Scan for the cell matching the given text and deliver its (x, y) coordinate at center. 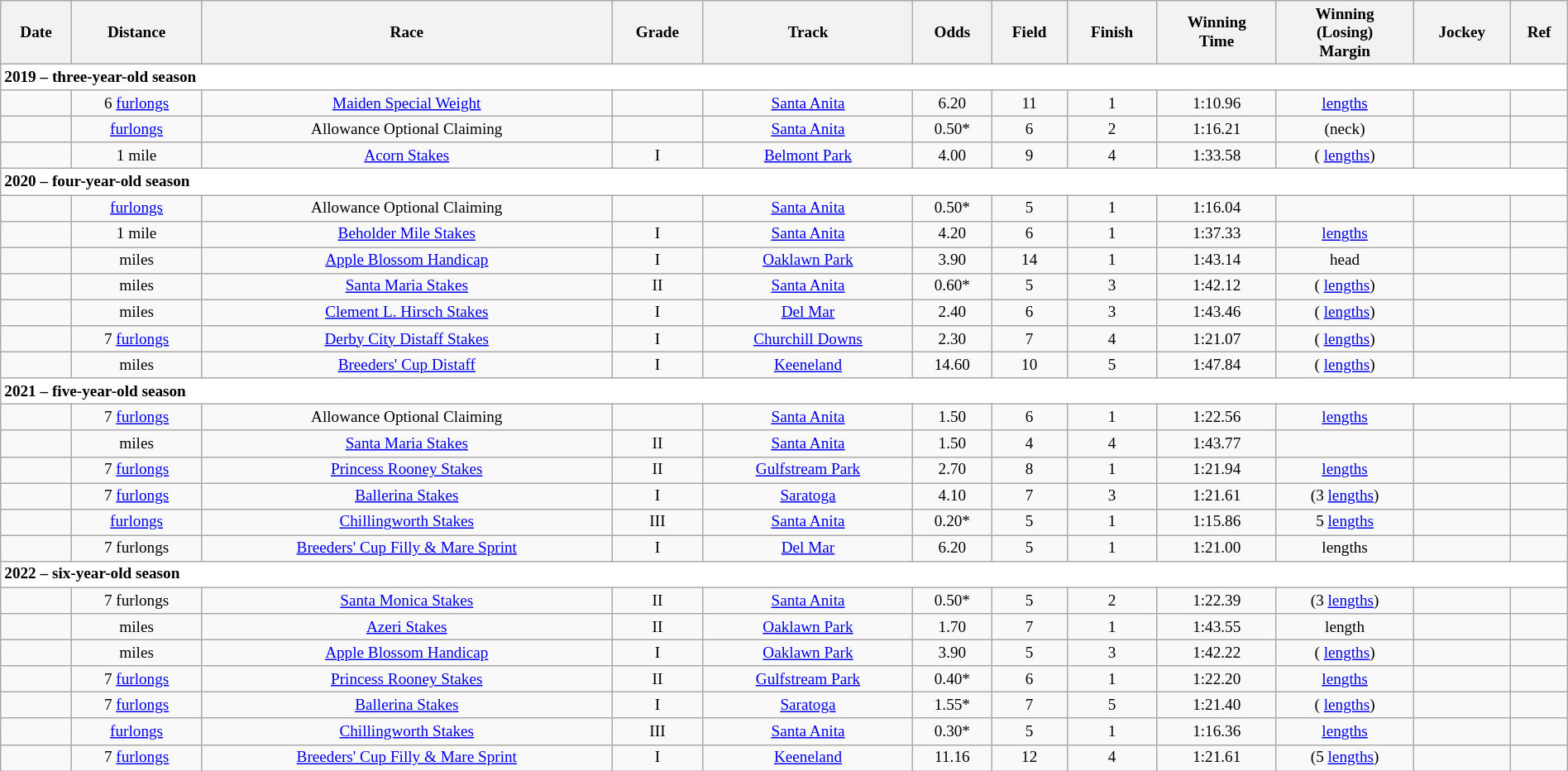
0.60* (953, 286)
Clement L. Hirsch Stakes (407, 313)
1:16.04 (1217, 208)
Beholder Mile Stakes (407, 234)
1:21.94 (1217, 470)
(neck) (1345, 129)
Grade (658, 33)
Breeders' Cup Distaff (407, 365)
Jockey (1462, 33)
1:42.22 (1217, 653)
1.55* (953, 706)
4.10 (953, 496)
Race (407, 33)
11 (1029, 103)
1:42.12 (1217, 286)
Acorn Stakes (407, 156)
5 lengths (1345, 522)
Derby City Distaff Stakes (407, 339)
1:16.36 (1217, 731)
Track (808, 33)
2021 – five-year-old season (784, 391)
Field (1029, 33)
2.30 (953, 339)
0.30* (953, 731)
1.70 (953, 627)
1:43.46 (1217, 313)
4.20 (953, 234)
11.16 (953, 758)
Ref (1539, 33)
14.60 (953, 365)
9 (1029, 156)
1:43.77 (1217, 443)
2019 – three-year-old season (784, 77)
1:43.14 (1217, 261)
1:37.33 (1217, 234)
Winning(Losing)Margin (1345, 33)
1:15.86 (1217, 522)
head (1345, 261)
Churchill Downs (808, 339)
Date (36, 33)
1:43.55 (1217, 627)
6 furlongs (136, 103)
1:21.07 (1217, 339)
1:22.39 (1217, 601)
4.00 (953, 156)
12 (1029, 758)
2022 – six-year-old season (784, 574)
14 (1029, 261)
(5 lengths) (1345, 758)
1:21.00 (1217, 548)
2020 – four-year-old season (784, 182)
1:22.56 (1217, 418)
Azeri Stakes (407, 627)
Santa Monica Stakes (407, 601)
1:33.58 (1217, 156)
2.70 (953, 470)
WinningTime (1217, 33)
Distance (136, 33)
1:16.21 (1217, 129)
0.40* (953, 679)
8 (1029, 470)
0.20* (953, 522)
1:10.96 (1217, 103)
Odds (953, 33)
length (1345, 627)
1:47.84 (1217, 365)
Belmont Park (808, 156)
Finish (1111, 33)
Maiden Special Weight (407, 103)
10 (1029, 365)
1:21.40 (1217, 706)
2.40 (953, 313)
1:22.20 (1217, 679)
